Extract the (X, Y) coordinate from the center of the cell holding the provided text.  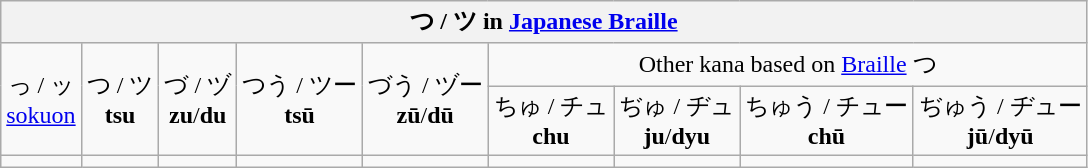
つ / ツ tsu (120, 99)
つう / ツー tsū (300, 99)
ぢゅ / ヂュ ju/dyu (677, 121)
Other kana based on Braille つ (788, 64)
っ / ッ sokuon (41, 99)
つ / ツ in Japanese Braille (544, 22)
ぢゅう / ヂュー jū/dyū (1000, 121)
ちゅ / チュ chu (551, 121)
づ / ヅ zu/du (198, 99)
ちゅう / チュー chū (827, 121)
づう / ヅー zū/dū (425, 99)
